Locate the cell with the specified text and output its (X, Y) center coordinate. 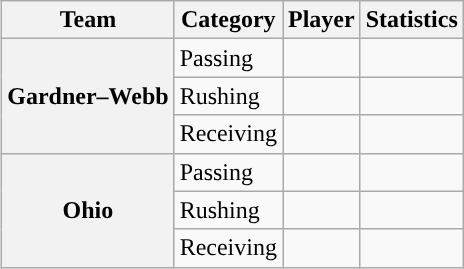
Gardner–Webb (88, 96)
Player (321, 20)
Team (88, 20)
Ohio (88, 210)
Statistics (412, 20)
Category (228, 20)
